Return the (X, Y) coordinate for the center point of the cell that contains the specified text.  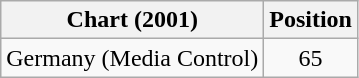
Position (311, 20)
Chart (2001) (132, 20)
Germany (Media Control) (132, 58)
65 (311, 58)
